Locate the cell with the specified text and output its [x, y] center coordinate. 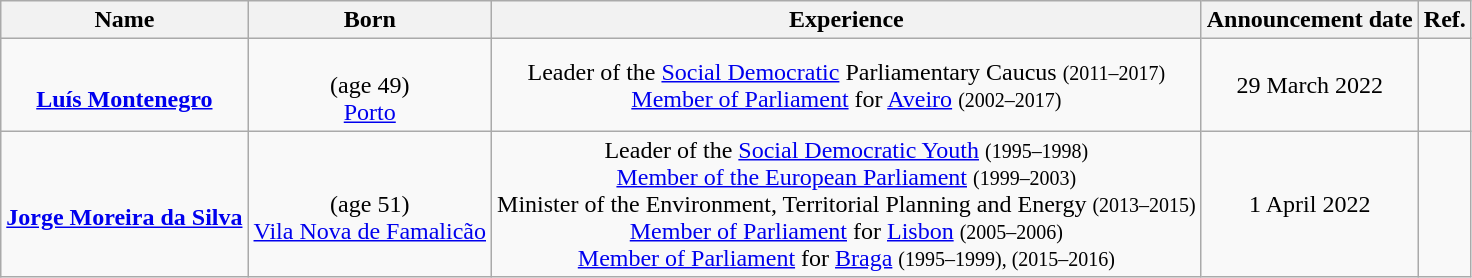
29 March 2022 [1310, 85]
Experience [847, 20]
Luís Montenegro [124, 85]
Announcement date [1310, 20]
1 April 2022 [1310, 204]
Born [370, 20]
(age 49)Porto [370, 85]
(age 51)Vila Nova de Famalicão [370, 204]
Leader of the Social Democratic Parliamentary Caucus (2011–2017)Member of Parliament for Aveiro (2002–2017) [847, 85]
Jorge Moreira da Silva [124, 204]
Ref. [1444, 20]
Name [124, 20]
